Detect which cell encompasses the target text, then output its (x, y) center coordinate. 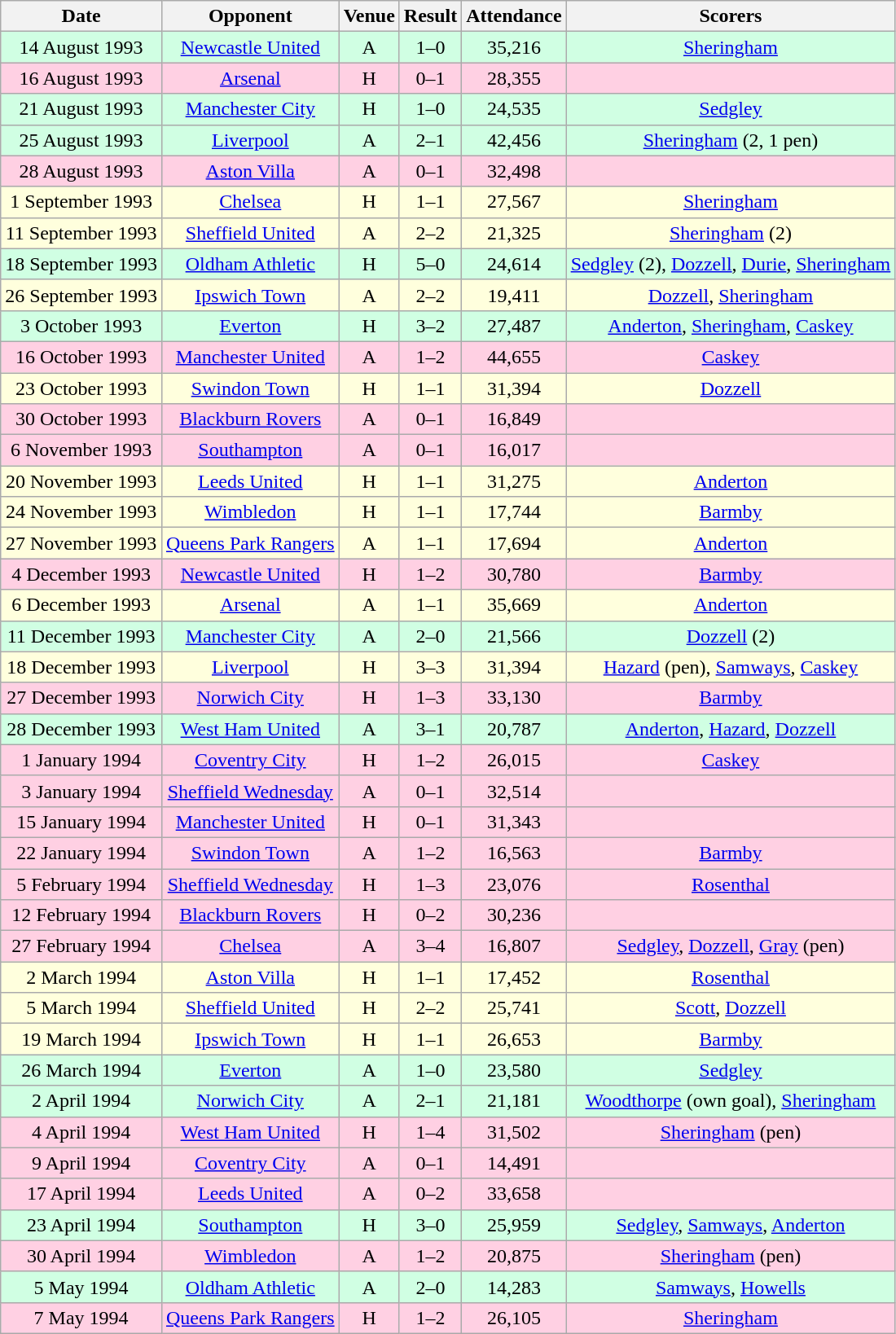
22 January 1994 (81, 853)
16,849 (514, 419)
Dozzell, Sheringham (731, 295)
16 August 1993 (81, 78)
30 April 1994 (81, 1256)
17 April 1994 (81, 1194)
35,216 (514, 47)
Hazard (pen), Samways, Caskey (731, 667)
26 September 1993 (81, 295)
19 March 1994 (81, 1039)
Anderton, Hazard, Dozzell (731, 729)
6 December 1993 (81, 605)
23 October 1993 (81, 388)
35,669 (514, 605)
32,514 (514, 791)
33,130 (514, 698)
Sedgley, Dozzell, Gray (pen) (731, 946)
Anderton, Sheringham, Caskey (731, 326)
27 November 1993 (81, 543)
16,807 (514, 946)
1–4 (430, 1132)
24 November 1993 (81, 512)
28,355 (514, 78)
17,694 (514, 543)
3 January 1994 (81, 791)
Sheringham (2) (731, 233)
3–0 (430, 1225)
Opponent (250, 16)
Date (81, 16)
6 November 1993 (81, 450)
Woodthorpe (own goal), Sheringham (731, 1101)
30 October 1993 (81, 419)
Attendance (514, 16)
5 March 1994 (81, 1008)
20 November 1993 (81, 481)
31,502 (514, 1132)
21,566 (514, 636)
25,741 (514, 1008)
28 August 1993 (81, 171)
18 December 1993 (81, 667)
Dozzell (2) (731, 636)
16 October 1993 (81, 357)
15 January 1994 (81, 822)
16,563 (514, 853)
Sedgley, Samways, Anderton (731, 1225)
Dozzell (731, 388)
27 December 1993 (81, 698)
18 September 1993 (81, 264)
3–2 (430, 326)
21,325 (514, 233)
19,411 (514, 295)
25 August 1993 (81, 140)
17,452 (514, 977)
14,283 (514, 1287)
3–1 (430, 729)
21 August 1993 (81, 109)
11 December 1993 (81, 636)
30,780 (514, 574)
1 September 1993 (81, 202)
Sedgley (2), Dozzell, Durie, Sheringham (731, 264)
25,959 (514, 1225)
1 January 1994 (81, 760)
23,580 (514, 1070)
30,236 (514, 915)
26,105 (514, 1318)
16,017 (514, 450)
5 May 1994 (81, 1287)
11 September 1993 (81, 233)
32,498 (514, 171)
14 August 1993 (81, 47)
7 May 1994 (81, 1318)
3–4 (430, 946)
3 October 1993 (81, 326)
31,343 (514, 822)
28 December 1993 (81, 729)
Scorers (731, 16)
21,181 (514, 1101)
27 February 1994 (81, 946)
20,875 (514, 1256)
Result (430, 16)
20,787 (514, 729)
3–3 (430, 667)
44,655 (514, 357)
27,487 (514, 326)
23 April 1994 (81, 1225)
17,744 (514, 512)
14,491 (514, 1163)
Samways, Howells (731, 1287)
4 December 1993 (81, 574)
23,076 (514, 884)
9 April 1994 (81, 1163)
Scott, Dozzell (731, 1008)
Sheringham (2, 1 pen) (731, 140)
4 April 1994 (81, 1132)
5–0 (430, 264)
33,658 (514, 1194)
31,275 (514, 481)
24,535 (514, 109)
27,567 (514, 202)
Venue (369, 16)
26 March 1994 (81, 1070)
26,015 (514, 760)
42,456 (514, 140)
2 April 1994 (81, 1101)
26,653 (514, 1039)
24,614 (514, 264)
2 March 1994 (81, 977)
12 February 1994 (81, 915)
5 February 1994 (81, 884)
